Output the (X, Y) coordinate of the center of the cell containing the given text.  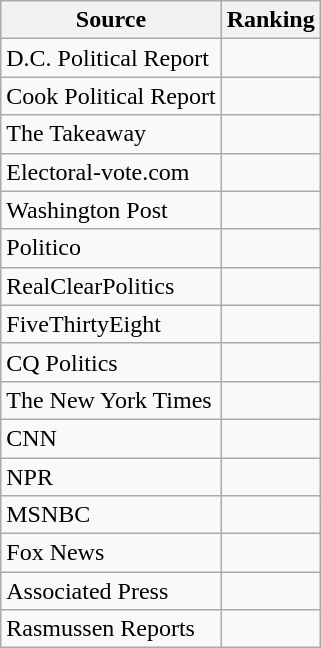
Cook Political Report (111, 96)
FiveThirtyEight (111, 324)
D.C. Political Report (111, 58)
NPR (111, 477)
MSNBC (111, 515)
CQ Politics (111, 362)
CNN (111, 438)
Fox News (111, 553)
Politico (111, 248)
The Takeaway (111, 134)
RealClearPolitics (111, 286)
Electoral-vote.com (111, 172)
Rasmussen Reports (111, 629)
Ranking (270, 20)
The New York Times (111, 400)
Associated Press (111, 591)
Washington Post (111, 210)
Source (111, 20)
